Provide the [X, Y] coordinate of the cell's center where the given text is located.  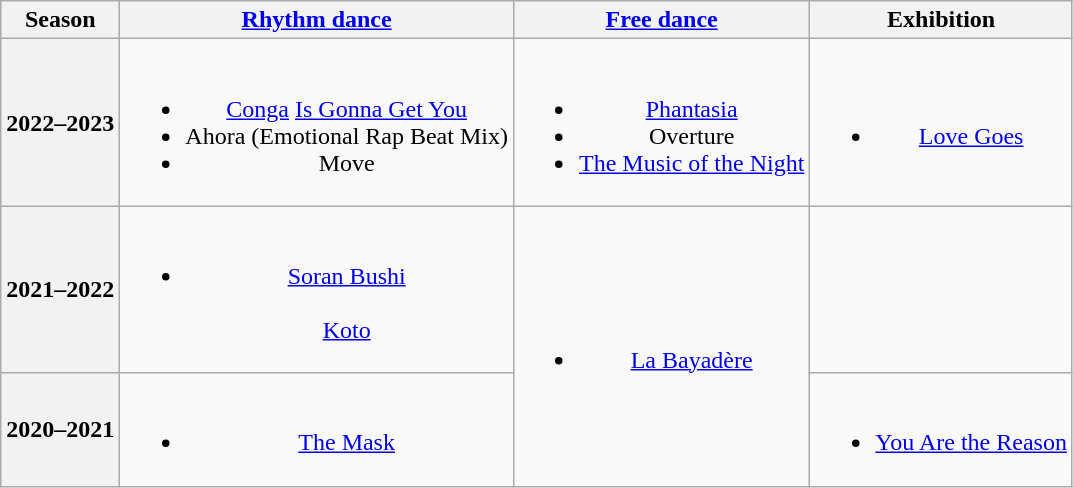
2022–2023 [60, 122]
2021–2022 [60, 290]
Conga Is Gonna Get You Ahora (Emotional Rap Beat Mix) Move [317, 122]
Love Goes [942, 122]
2020–2021 [60, 430]
Phantasia OvertureThe Music of the Night [661, 122]
Rhythm dance [317, 20]
La Bayadère [661, 346]
Free dance [661, 20]
You Are the Reason [942, 430]
Soran Bushi Koto [317, 290]
Season [60, 20]
Exhibition [942, 20]
The Mask [317, 430]
